Output the [x, y] coordinate of the center of the cell containing the given text.  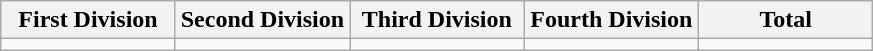
Second Division [262, 20]
Fourth Division [611, 20]
Third Division [437, 20]
First Division [88, 20]
Total [786, 20]
